For the text-containing cell, return its midpoint in (X, Y) coordinate format. 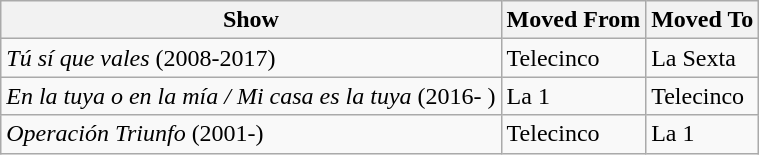
En la tuya o en la mía / Mi casa es la tuya (2016- ) (251, 96)
Moved From (574, 20)
Moved To (702, 20)
Show (251, 20)
Operación Triunfo (2001-) (251, 134)
La Sexta (702, 58)
Tú sí que vales (2008-2017) (251, 58)
